Provide the (X, Y) coordinate of the cell's center where the given text is located.  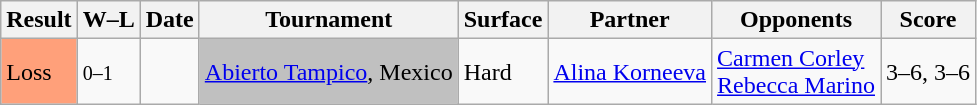
Score (928, 20)
3–6, 3–6 (928, 72)
Tournament (328, 20)
Carmen Corley Rebecca Marino (796, 72)
Opponents (796, 20)
Hard (503, 72)
Alina Korneeva (630, 72)
Date (170, 20)
0–1 (108, 72)
Abierto Tampico, Mexico (328, 72)
Result (39, 20)
Partner (630, 20)
Loss (39, 72)
W–L (108, 20)
Surface (503, 20)
